Find where the given text appears and provide that cell's center as (x, y) coordinate. 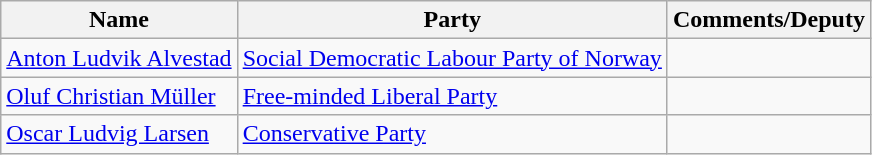
Anton Ludvik Alvestad (119, 58)
Social Democratic Labour Party of Norway (452, 58)
Conservative Party (452, 134)
Oluf Christian Müller (119, 96)
Name (119, 20)
Oscar Ludvig Larsen (119, 134)
Free-minded Liberal Party (452, 96)
Comments/Deputy (768, 20)
Party (452, 20)
